Provide the [X, Y] coordinate of the cell's center where the given text is located.  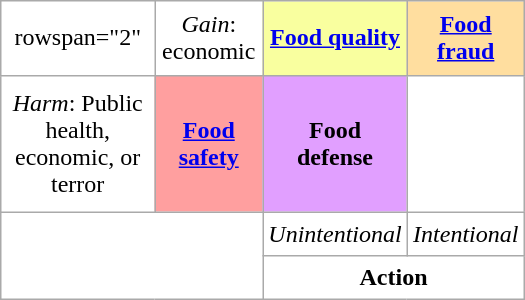
Food quality [335, 38]
Food defense [335, 144]
Food fraud [466, 38]
rowspan="2" [78, 38]
Food safety [209, 144]
Action [394, 278]
Unintentional [335, 234]
Intentional [466, 234]
Gain: economic [209, 38]
Harm: Public health, economic, or terror [78, 144]
